Return [x, y] of the center of cell containing provided text 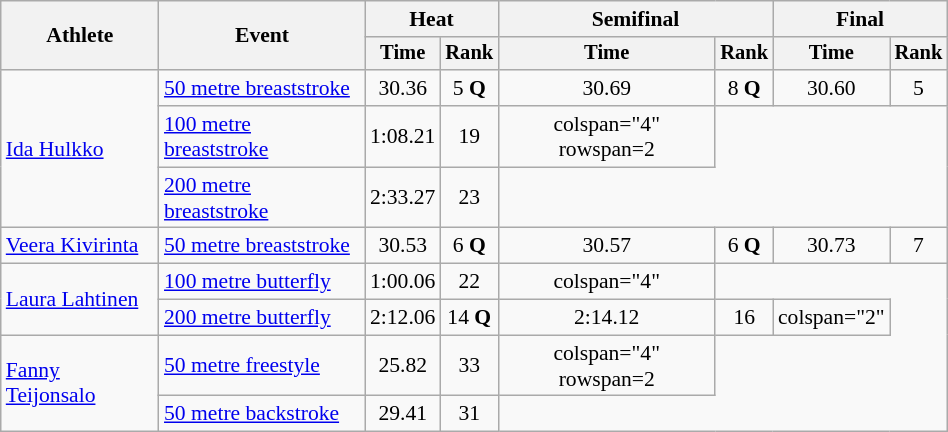
200 metre butterfly [262, 318]
100 metre butterfly [262, 282]
Athlete [80, 36]
1:08.21 [402, 136]
Semifinal [636, 19]
30.36 [402, 88]
33 [469, 366]
2:12.06 [402, 318]
Event [262, 36]
Final [860, 19]
30.69 [606, 88]
31 [469, 414]
30.53 [402, 246]
30.60 [832, 88]
23 [469, 198]
Veera Kivirinta [80, 246]
8 Q [744, 88]
Ida Hulkko [80, 149]
30.73 [832, 246]
1:00.06 [402, 282]
colspan="2" [832, 318]
2:14.12 [606, 318]
colspan="4" [606, 282]
30.57 [606, 246]
7 [919, 246]
16 [744, 318]
2:33.27 [402, 198]
50 metre freestyle [262, 366]
22 [469, 282]
5 [919, 88]
Heat [432, 19]
19 [469, 136]
100 metre breaststroke [262, 136]
Laura Lahtinen [80, 300]
50 metre backstroke [262, 414]
14 Q [469, 318]
29.41 [402, 414]
200 metre breaststroke [262, 198]
5 Q [469, 88]
Fanny Teijonsalo [80, 384]
25.82 [402, 366]
